Scan for the cell matching the given text and deliver its (X, Y) coordinate at center. 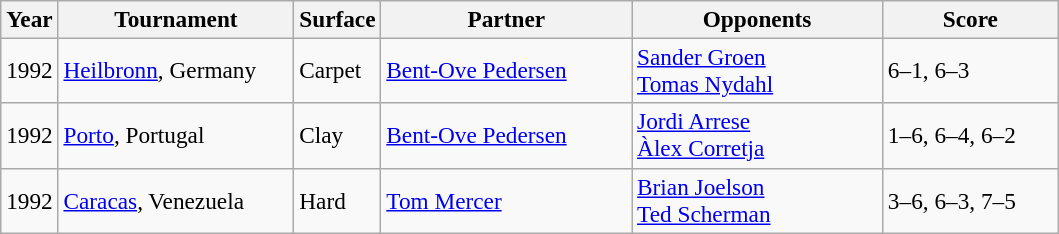
Caracas, Venezuela (176, 200)
Clay (338, 136)
Brian Joelson Ted Scherman (758, 200)
Score (970, 19)
Hard (338, 200)
1–6, 6–4, 6–2 (970, 136)
6–1, 6–3 (970, 70)
Year (30, 19)
Surface (338, 19)
Partner (506, 19)
Sander Groen Tomas Nydahl (758, 70)
3–6, 6–3, 7–5 (970, 200)
Opponents (758, 19)
Jordi Arrese Àlex Corretja (758, 136)
Carpet (338, 70)
Heilbronn, Germany (176, 70)
Porto, Portugal (176, 136)
Tom Mercer (506, 200)
Tournament (176, 19)
